From the cell containing the given text, extract its center point as (X, Y) coordinate. 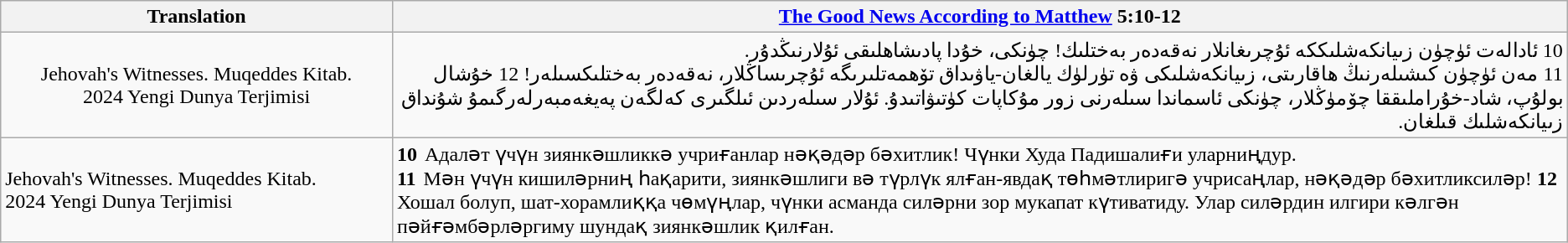
Translation (197, 17)
The Good News According to Matthew 5:10-12 (980, 17)
